From the cell containing the given text, extract its center point as [X, Y] coordinate. 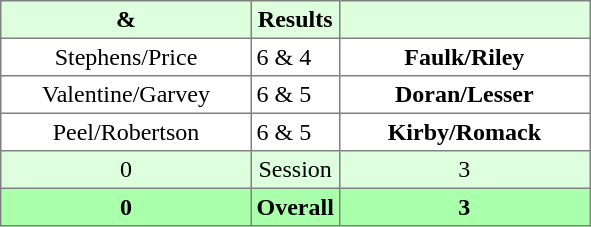
6 & 4 [295, 57]
Faulk/Riley [464, 57]
Kirby/Romack [464, 132]
Valentine/Garvey [126, 95]
Stephens/Price [126, 57]
Peel/Robertson [126, 132]
& [126, 20]
Overall [295, 207]
Session [295, 170]
Doran/Lesser [464, 95]
Results [295, 20]
